Identify which cell holds the provided text, then report its (X, Y) central coordinate. 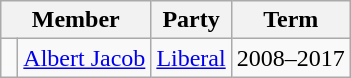
2008–2017 (290, 58)
Party (191, 20)
Member (76, 20)
Term (290, 20)
Liberal (191, 58)
Albert Jacob (84, 58)
